Output the (x, y) coordinate of the center of the cell containing the given text.  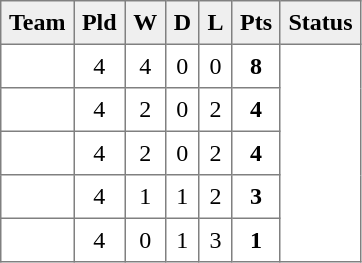
Pts (256, 23)
Status (320, 23)
W (145, 23)
Team (38, 23)
Pld (100, 23)
D (182, 23)
L (216, 23)
8 (256, 66)
